Identify which cell holds the provided text, then report its [X, Y] central coordinate. 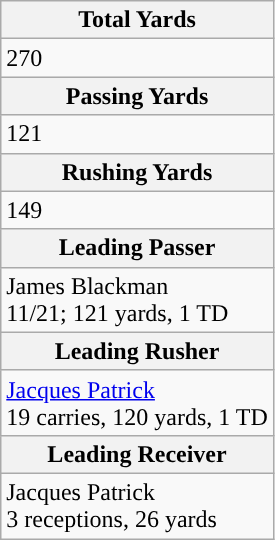
Leading Rusher [138, 351]
Leading Receiver [138, 454]
270 [138, 58]
Total Yards [138, 20]
Rushing Yards [138, 172]
149 [138, 210]
Passing Yards [138, 96]
121 [138, 134]
Leading Passer [138, 248]
Jacques Patrick3 receptions, 26 yards [138, 506]
James Blackman11/21; 121 yards, 1 TD [138, 300]
Jacques Patrick19 carries, 120 yards, 1 TD [138, 402]
